Determine the (X, Y) coordinate at the center of the cell enclosing the given text.  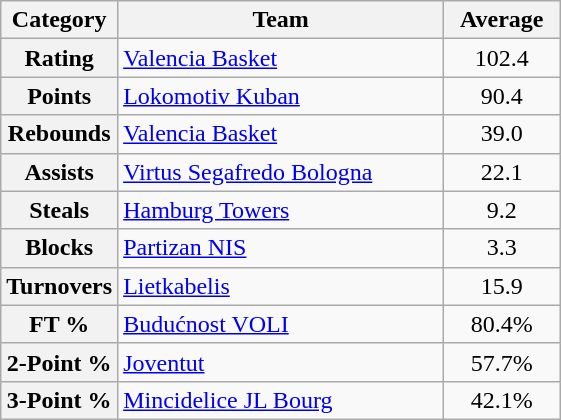
3-Point % (60, 400)
39.0 (502, 134)
Points (60, 96)
Team (281, 20)
Lietkabelis (281, 286)
Hamburg Towers (281, 210)
80.4% (502, 324)
9.2 (502, 210)
22.1 (502, 172)
42.1% (502, 400)
3.3 (502, 248)
90.4 (502, 96)
2-Point % (60, 362)
Virtus Segafredo Bologna (281, 172)
Category (60, 20)
102.4 (502, 58)
Assists (60, 172)
15.9 (502, 286)
Lokomotiv Kuban (281, 96)
Mincidelice JL Bourg (281, 400)
Budućnost VOLI (281, 324)
Joventut (281, 362)
Rebounds (60, 134)
57.7% (502, 362)
Rating (60, 58)
FT % (60, 324)
Average (502, 20)
Turnovers (60, 286)
Blocks (60, 248)
Partizan NIS (281, 248)
Steals (60, 210)
